Provide the [x, y] coordinate of the cell's center where the given text is located.  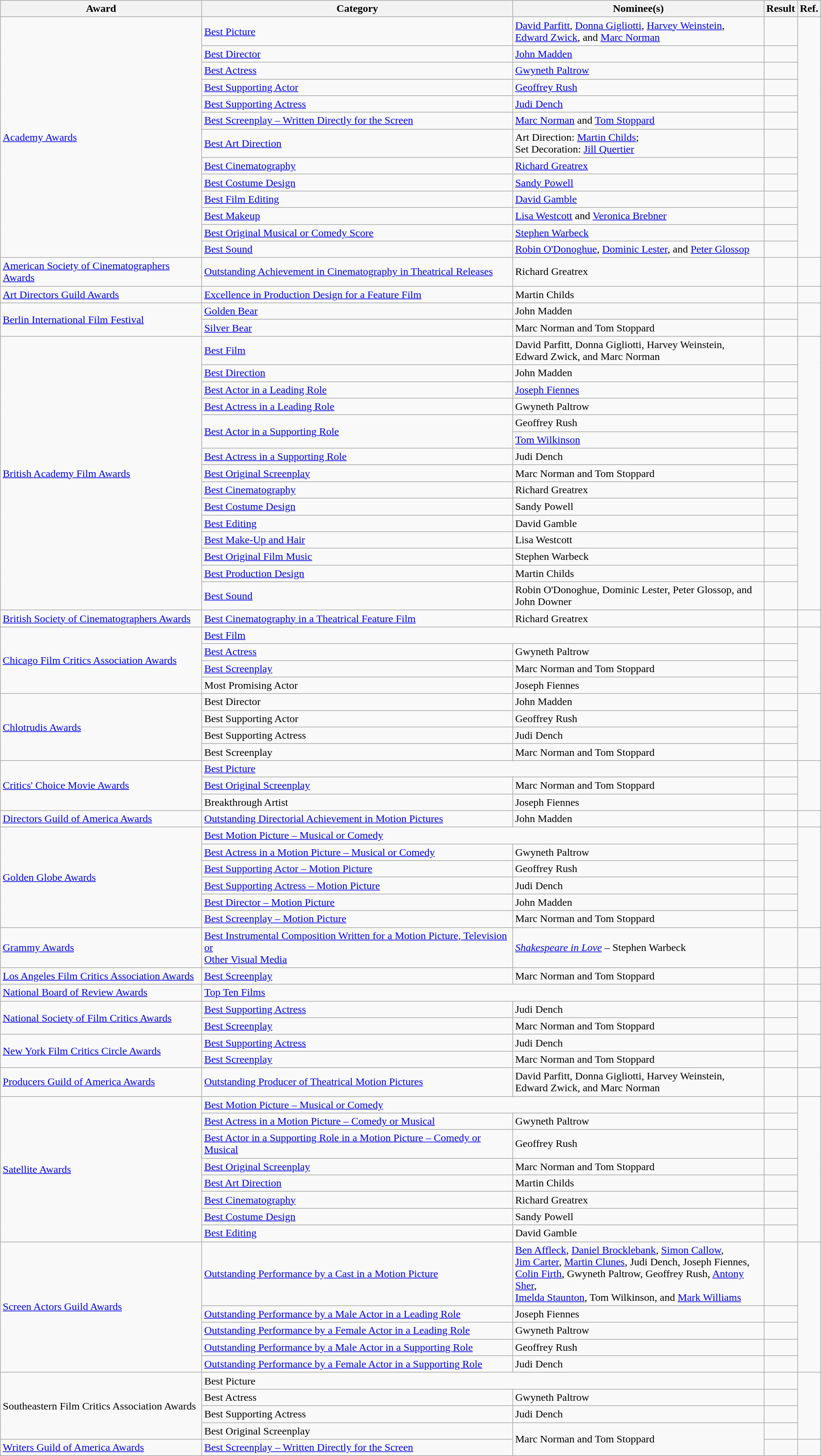
National Society of Film Critics Awards [101, 1018]
Excellence in Production Design for a Feature Film [357, 295]
Chicago Film Critics Association Awards [101, 660]
New York Film Critics Circle Awards [101, 1051]
Chlotrudis Awards [101, 727]
Best Actor in a Supporting Role in a Motion Picture – Comedy or Musical [357, 1144]
Outstanding Directorial Achievement in Motion Pictures [357, 819]
Most Promising Actor [357, 685]
British Society of Cinematographers Awards [101, 619]
Outstanding Performance by a Male Actor in a Supporting Role [357, 1347]
Best Actor in a Supporting Role [357, 431]
Outstanding Performance by a Male Actor in a Leading Role [357, 1314]
Best Make-Up and Hair [357, 540]
Golden Bear [357, 311]
Best Supporting Actor – Motion Picture [357, 869]
National Board of Review Awards [101, 993]
Grammy Awards [101, 947]
Best Production Design [357, 573]
Result [781, 9]
Best Actress in a Leading Role [357, 406]
Best Film Editing [357, 199]
Breakthrough Artist [357, 802]
Nominee(s) [639, 9]
Southeastern Film Critics Association Awards [101, 1406]
Best Instrumental Composition Written for a Motion Picture, Television or Other Visual Media [357, 947]
Best Original Musical or Comedy Score [357, 233]
Art Direction: Martin Childs; Set Decoration: Jill Quertier [639, 143]
Lisa Westcott and Veronica Brebner [639, 216]
Outstanding Performance by a Female Actor in a Leading Role [357, 1331]
Los Angeles Film Critics Association Awards [101, 976]
British Academy Film Awards [101, 473]
Directors Guild of America Awards [101, 819]
Best Actor in a Leading Role [357, 390]
Best Makeup [357, 216]
Lisa Westcott [639, 540]
Best Actress in a Motion Picture – Comedy or Musical [357, 1121]
Robin O'Donoghue, Dominic Lester, Peter Glossop, and John Downer [639, 596]
Art Directors Guild Awards [101, 295]
Writers Guild of America Awards [101, 1448]
Outstanding Producer of Theatrical Motion Pictures [357, 1082]
Ref. [809, 9]
Best Actress in a Motion Picture – Musical or Comedy [357, 852]
Producers Guild of America Awards [101, 1082]
Silver Bear [357, 328]
Best Director – Motion Picture [357, 902]
Satellite Awards [101, 1169]
Best Original Film Music [357, 557]
Robin O'Donoghue, Dominic Lester, and Peter Glossop [639, 249]
Best Screenplay – Motion Picture [357, 919]
Shakespeare in Love – Stephen Warbeck [639, 947]
Berlin International Film Festival [101, 320]
American Society of Cinematographers Awards [101, 272]
Outstanding Performance by a Cast in a Motion Picture [357, 1274]
Academy Awards [101, 138]
Category [357, 9]
Golden Globe Awards [101, 877]
Top Ten Films [483, 993]
Tom Wilkinson [639, 440]
Best Cinematography in a Theatrical Feature Film [357, 619]
Best Supporting Actress – Motion Picture [357, 886]
Critics' Choice Movie Awards [101, 785]
Best Direction [357, 373]
Best Actress in a Supporting Role [357, 456]
Outstanding Achievement in Cinematography in Theatrical Releases [357, 272]
Outstanding Performance by a Female Actor in a Supporting Role [357, 1364]
Screen Actors Guild Awards [101, 1307]
Award [101, 9]
